Return [x, y] of the center of cell containing provided text 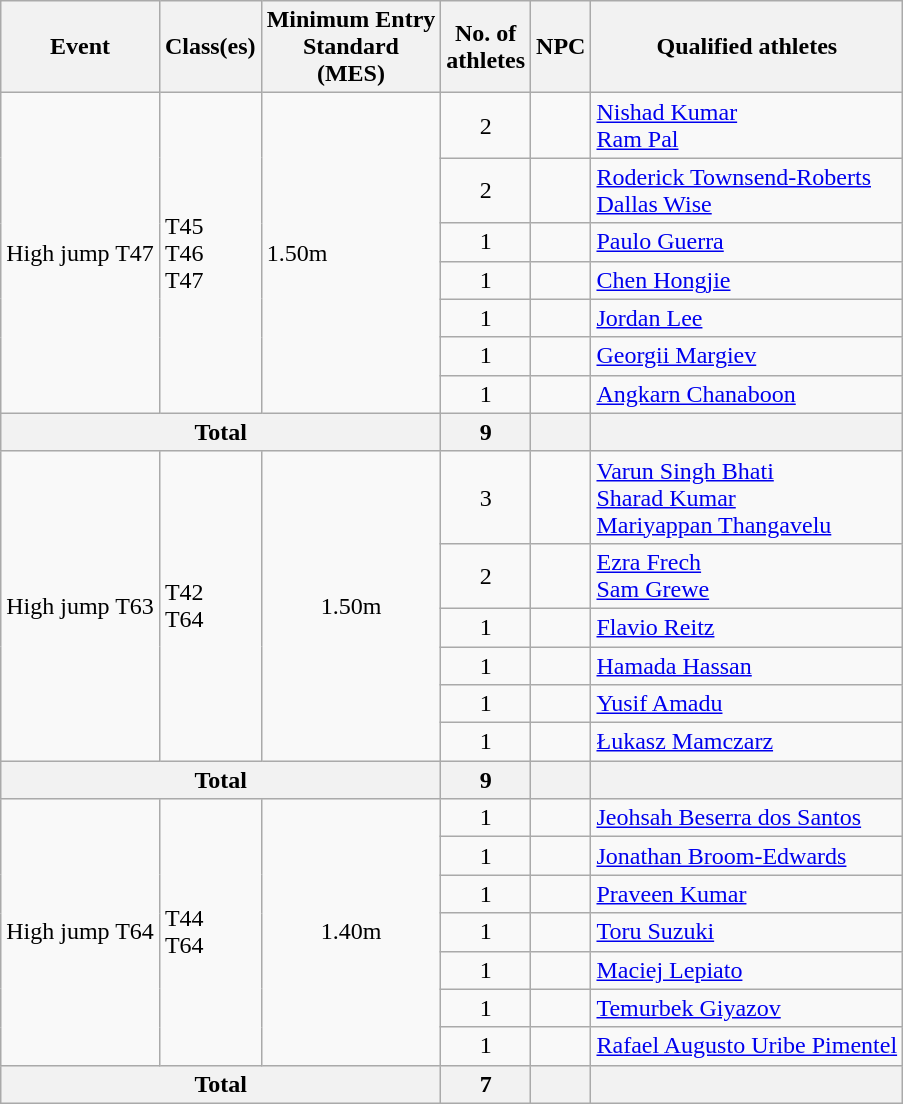
Chen Hongjie [747, 280]
High jump T63 [80, 606]
7 [486, 1084]
Minimum Entry Standard (MES) [351, 47]
3 [486, 497]
High jump T47 [80, 253]
Varun Singh BhatiSharad Kumar Mariyappan Thangavelu [747, 497]
Temurbek Giyazov [747, 1008]
Nishad KumarRam Pal [747, 126]
Jonathan Broom-Edwards [747, 856]
Jordan Lee [747, 318]
Hamada Hassan [747, 665]
T42T64 [210, 606]
Yusif Amadu [747, 704]
Łukasz Mamczarz [747, 742]
High jump T64 [80, 932]
Qualified athletes [747, 47]
Paulo Guerra [747, 242]
NPC [561, 47]
Rafael Augusto Uribe Pimentel [747, 1046]
1.40m [351, 932]
T45T46T47 [210, 253]
Toru Suzuki [747, 932]
Roderick Townsend-RobertsDallas Wise [747, 190]
Event [80, 47]
Jeohsah Beserra dos Santos [747, 818]
Class(es) [210, 47]
Praveen Kumar [747, 894]
Georgii Margiev [747, 356]
Maciej Lepiato [747, 970]
Ezra FrechSam Grewe [747, 576]
T44T64 [210, 932]
Angkarn Chanaboon [747, 394]
Flavio Reitz [747, 627]
No. ofathletes [486, 47]
